Extract the (x, y) coordinate from the center of the cell holding the provided text.  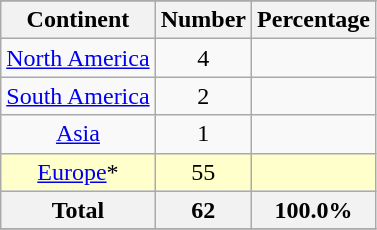
North America (78, 58)
55 (203, 172)
Europe* (78, 172)
4 (203, 58)
Asia (78, 134)
1 (203, 134)
100.0% (314, 210)
Continent (78, 20)
South America (78, 96)
62 (203, 210)
Number (203, 20)
Total (78, 210)
2 (203, 96)
Percentage (314, 20)
